Locate the cell with the specified text and output its [x, y] center coordinate. 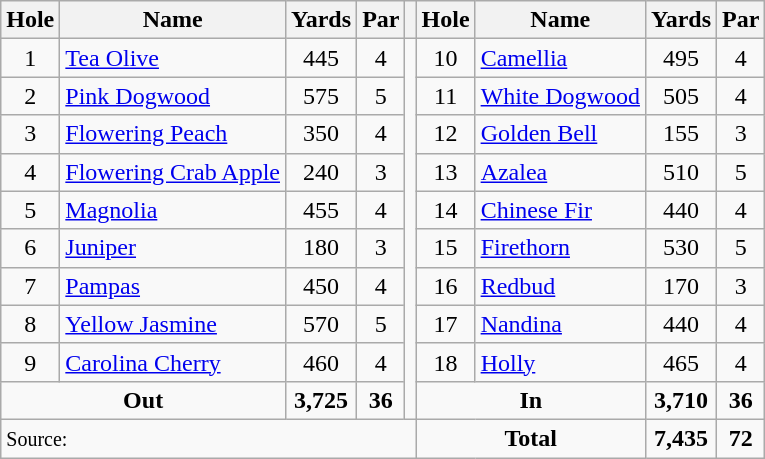
240 [322, 172]
Holly [560, 362]
510 [680, 172]
155 [680, 134]
Carolina Cherry [173, 362]
16 [446, 286]
Nandina [560, 324]
Magnolia [173, 210]
Flowering Crab Apple [173, 172]
10 [446, 58]
Pink Dogwood [173, 96]
3,725 [322, 400]
Source: [208, 438]
Golden Bell [560, 134]
180 [322, 248]
450 [322, 286]
Firethorn [560, 248]
72 [741, 438]
18 [446, 362]
Tea Olive [173, 58]
3,710 [680, 400]
White Dogwood [560, 96]
15 [446, 248]
505 [680, 96]
Flowering Peach [173, 134]
17 [446, 324]
In [530, 400]
350 [322, 134]
495 [680, 58]
11 [446, 96]
Yellow Jasmine [173, 324]
Total [530, 438]
170 [680, 286]
530 [680, 248]
1 [30, 58]
Azalea [560, 172]
Camellia [560, 58]
465 [680, 362]
13 [446, 172]
8 [30, 324]
2 [30, 96]
460 [322, 362]
Out [144, 400]
Chinese Fir [560, 210]
570 [322, 324]
445 [322, 58]
14 [446, 210]
575 [322, 96]
455 [322, 210]
9 [30, 362]
Pampas [173, 286]
7 [30, 286]
6 [30, 248]
Juniper [173, 248]
Redbud [560, 286]
12 [446, 134]
7,435 [680, 438]
